Identify which cell holds the provided text, then report its [X, Y] central coordinate. 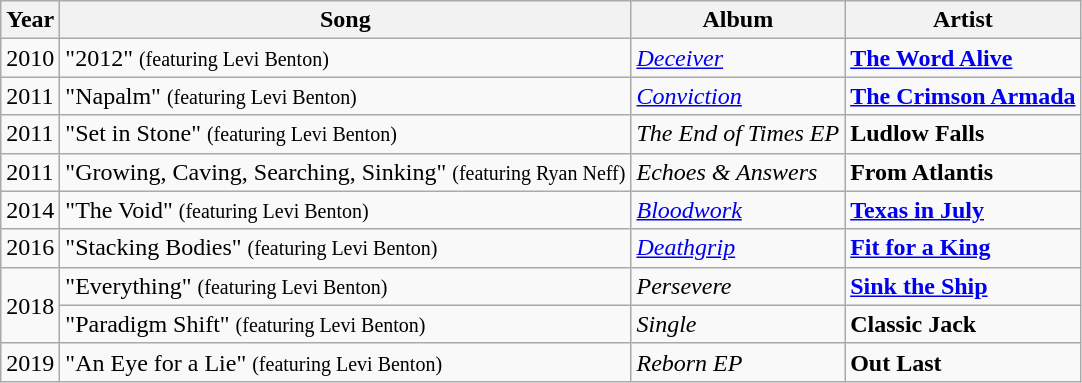
2010 [30, 58]
"The Void" (featuring Levi Benton) [346, 210]
Deceiver [738, 58]
Out Last [963, 362]
"Stacking Bodies" (featuring Levi Benton) [346, 248]
"Everything" (featuring Levi Benton) [346, 286]
2018 [30, 305]
Classic Jack [963, 324]
Album [738, 20]
"Growing, Caving, Searching, Sinking" (featuring Ryan Neff) [346, 172]
The End of Times EP [738, 134]
Deathgrip [738, 248]
Year [30, 20]
"An Eye for a Lie" (featuring Levi Benton) [346, 362]
The Word Alive [963, 58]
Song [346, 20]
"Napalm" (featuring Levi Benton) [346, 96]
2019 [30, 362]
Ludlow Falls [963, 134]
"Paradigm Shift" (featuring Levi Benton) [346, 324]
From Atlantis [963, 172]
Texas in July [963, 210]
2014 [30, 210]
Persevere [738, 286]
Fit for a King [963, 248]
Conviction [738, 96]
"Set in Stone" (featuring Levi Benton) [346, 134]
"2012" (featuring Levi Benton) [346, 58]
Bloodwork [738, 210]
Echoes & Answers [738, 172]
The Crimson Armada [963, 96]
2016 [30, 248]
Sink the Ship [963, 286]
Artist [963, 20]
Single [738, 324]
Reborn EP [738, 362]
